Capture the cell that displays the provided text and extract its [X, Y] central coordinate. 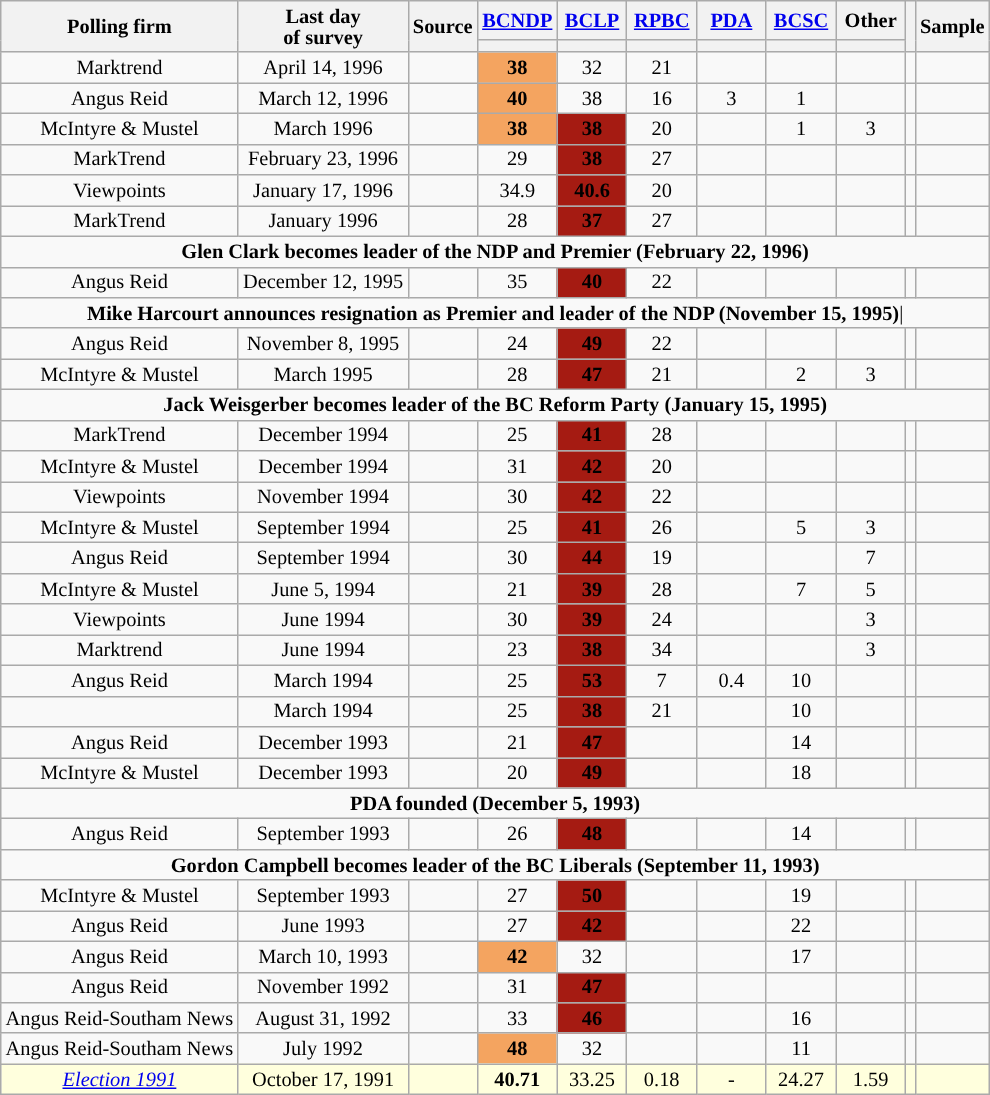
August 31, 1992 [323, 1018]
June 5, 1994 [323, 588]
44 [592, 558]
Source [442, 26]
46 [592, 1018]
18 [801, 772]
BCLP [592, 20]
Mike Harcourt announces resignation as Premier and leader of the NDP (November 15, 1995)| [496, 312]
17 [801, 956]
Jack Weisgerber becomes leader of the BC Reform Party (January 15, 1995) [496, 404]
1.59 [871, 1080]
0.18 [662, 1080]
35 [517, 282]
October 17, 1991 [323, 1080]
Last day of survey [323, 26]
November 1992 [323, 988]
37 [592, 220]
March 12, 1996 [323, 98]
23 [517, 650]
November 8, 1995 [323, 344]
Glen Clark becomes leader of the NDP and Premier (February 22, 1996) [496, 252]
BCSC [801, 20]
PDA [732, 20]
PDA founded (December 5, 1993) [496, 804]
34 [662, 650]
33.25 [592, 1080]
Other [871, 20]
50 [592, 896]
December 12, 1995 [323, 282]
11 [801, 1048]
January 1996 [323, 220]
53 [592, 680]
March 1995 [323, 374]
33 [517, 1018]
RPBC [662, 20]
June 1993 [323, 926]
April 14, 1996 [323, 68]
40.71 [517, 1080]
34.9 [517, 190]
Polling firm [120, 26]
January 17, 1996 [323, 190]
Gordon Campbell becomes leader of the BC Liberals (September 11, 1993) [496, 864]
February 23, 1996 [323, 160]
40.6 [592, 190]
Election 1991 [120, 1080]
24.27 [801, 1080]
BCNDP [517, 20]
Sample [952, 26]
July 1992 [323, 1048]
- [732, 1080]
2 [801, 374]
March 1996 [323, 128]
November 1994 [323, 496]
March 10, 1993 [323, 956]
0.4 [732, 680]
29 [517, 160]
